Output the (X, Y) coordinate of the center of the cell containing the given text.  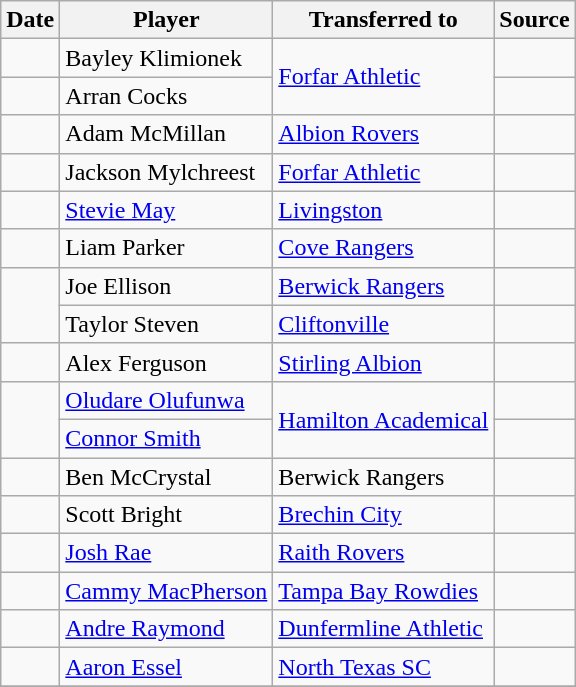
North Texas SC (384, 667)
Taylor Steven (166, 324)
Ben McCrystal (166, 477)
Alex Ferguson (166, 362)
Cammy MacPherson (166, 591)
Aaron Essel (166, 667)
Scott Bright (166, 515)
Player (166, 20)
Cliftonville (384, 324)
Oludare Olufunwa (166, 400)
Jackson Mylchreest (166, 172)
Josh Rae (166, 553)
Cove Rangers (384, 248)
Liam Parker (166, 248)
Brechin City (384, 515)
Stirling Albion (384, 362)
Dunfermline Athletic (384, 629)
Joe Ellison (166, 286)
Raith Rovers (384, 553)
Arran Cocks (166, 96)
Tampa Bay Rowdies (384, 591)
Andre Raymond (166, 629)
Date (30, 20)
Albion Rovers (384, 134)
Stevie May (166, 210)
Hamilton Academical (384, 419)
Transferred to (384, 20)
Bayley Klimionek (166, 58)
Livingston (384, 210)
Source (534, 20)
Adam McMillan (166, 134)
Connor Smith (166, 438)
